Locate the cell with the specified text and output its [x, y] center coordinate. 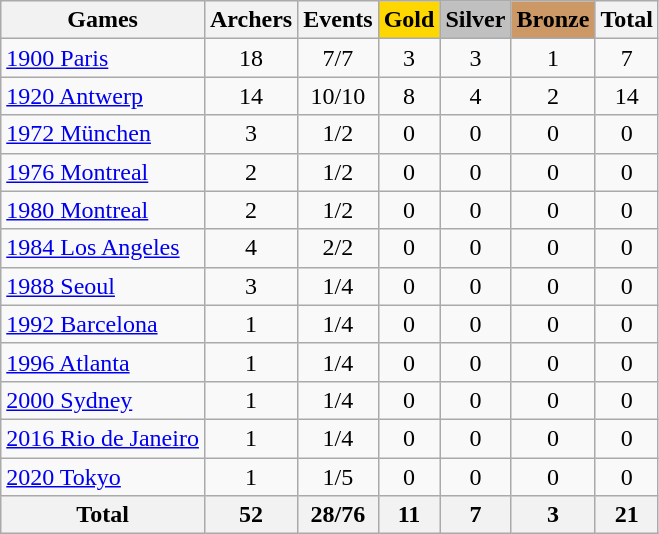
21 [627, 515]
1972 München [103, 134]
2/2 [338, 248]
11 [409, 515]
10/10 [338, 96]
Silver [476, 20]
1976 Montreal [103, 172]
2020 Tokyo [103, 477]
2016 Rio de Janeiro [103, 438]
1900 Paris [103, 58]
1920 Antwerp [103, 96]
7/7 [338, 58]
Gold [409, 20]
1996 Atlanta [103, 362]
1988 Seoul [103, 286]
1/5 [338, 477]
2000 Sydney [103, 400]
Events [338, 20]
1980 Montreal [103, 210]
18 [250, 58]
28/76 [338, 515]
1984 Los Angeles [103, 248]
Games [103, 20]
Bronze [553, 20]
1992 Barcelona [103, 324]
52 [250, 515]
8 [409, 96]
Archers [250, 20]
